Find where the given text appears and provide that cell's center as (x, y) coordinate. 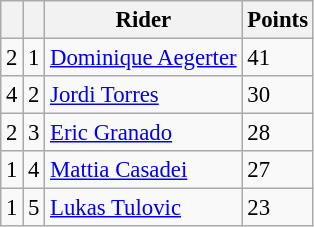
5 (34, 208)
30 (278, 95)
41 (278, 58)
3 (34, 133)
23 (278, 208)
28 (278, 133)
Points (278, 20)
Mattia Casadei (144, 170)
27 (278, 170)
Jordi Torres (144, 95)
Eric Granado (144, 133)
Dominique Aegerter (144, 58)
Rider (144, 20)
Lukas Tulovic (144, 208)
